Detect which cell encompasses the target text, then output its [x, y] center coordinate. 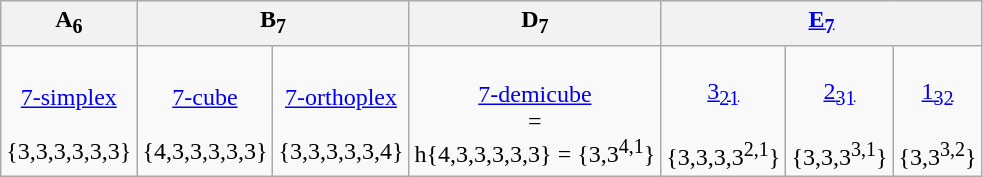
132{3,33,2} [938, 111]
E7 [822, 23]
7-cube{4,3,3,3,3,3} [205, 111]
7-demicube = h{4,3,3,3,3,3} = {3,34,1} [535, 111]
7-orthoplex{3,3,3,3,3,4} [341, 111]
A6 [69, 23]
7-simplex{3,3,3,3,3,3} [69, 111]
231{3,3,33,1} [840, 111]
D7 [535, 23]
B7 [273, 23]
321{3,3,3,32,1} [724, 111]
